Capture the cell that displays the provided text and extract its [X, Y] central coordinate. 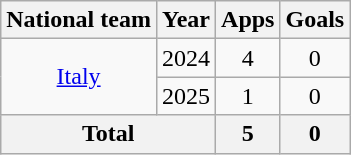
Italy [79, 77]
5 [248, 134]
2025 [186, 96]
4 [248, 58]
Year [186, 20]
2024 [186, 58]
Apps [248, 20]
1 [248, 96]
Goals [315, 20]
Total [108, 134]
National team [79, 20]
